Scan for the cell matching the given text and deliver its (X, Y) coordinate at center. 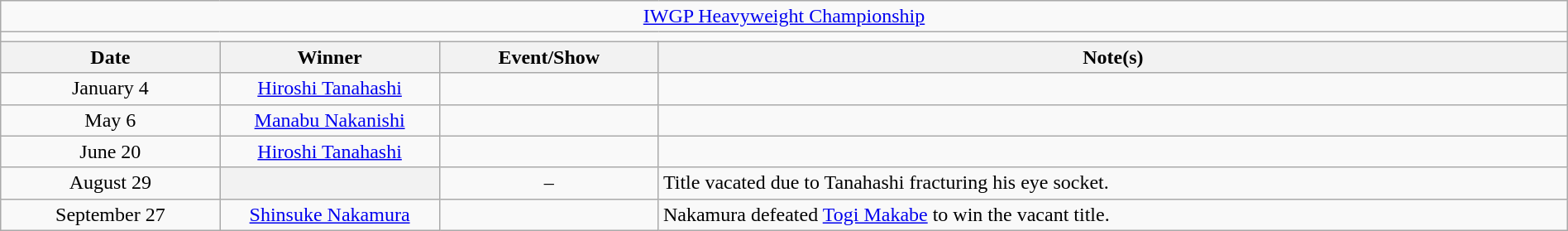
Manabu Nakanishi (329, 120)
Winner (329, 57)
August 29 (111, 183)
Title vacated due to Tanahashi fracturing his eye socket. (1113, 183)
Event/Show (549, 57)
January 4 (111, 89)
IWGP Heavyweight Championship (784, 17)
June 20 (111, 152)
Shinsuke Nakamura (329, 214)
Note(s) (1113, 57)
– (549, 183)
May 6 (111, 120)
Nakamura defeated Togi Makabe to win the vacant title. (1113, 214)
Date (111, 57)
September 27 (111, 214)
